Locate the cell with the specified text and output its [x, y] center coordinate. 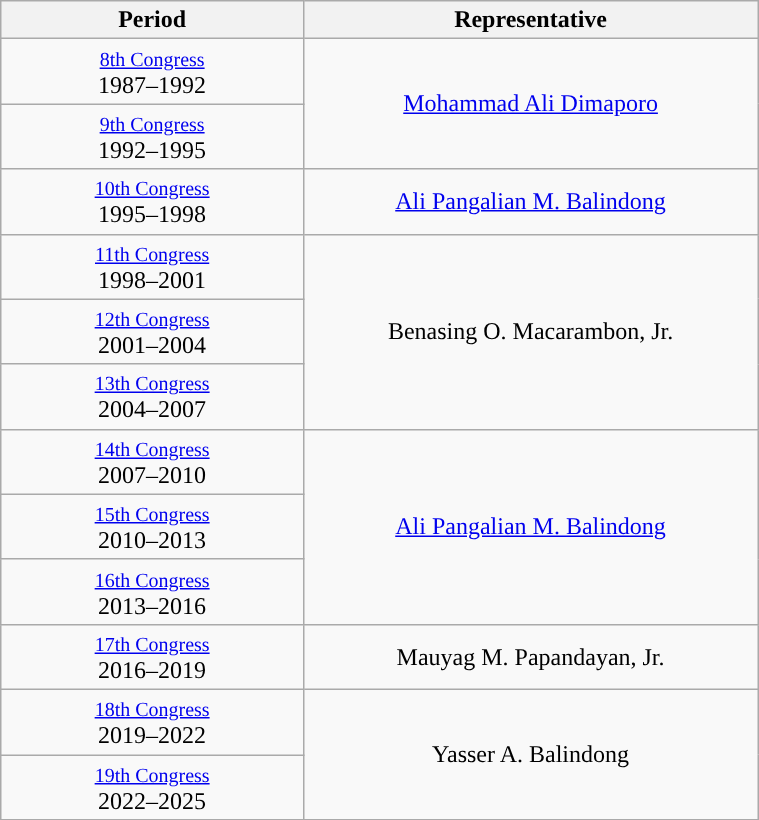
Yasser A. Balindong [530, 754]
16th Congress2013–2016 [152, 592]
11th Congress1998–2001 [152, 266]
12th Congress2001–2004 [152, 332]
18th Congress2019–2022 [152, 722]
15th Congress2010–2013 [152, 526]
14th Congress2007–2010 [152, 462]
9th Congress1992–1995 [152, 136]
8th Congress1987–1992 [152, 72]
Mohammad Ali Dimaporo [530, 104]
17th Congress2016–2019 [152, 656]
10th Congress1995–1998 [152, 202]
19th Congress2022–2025 [152, 786]
13th Congress2004–2007 [152, 396]
Benasing O. Macarambon, Jr. [530, 332]
Period [152, 20]
Representative [530, 20]
Mauyag M. Papandayan, Jr. [530, 656]
